From the cell containing the given text, extract its center point as [x, y] coordinate. 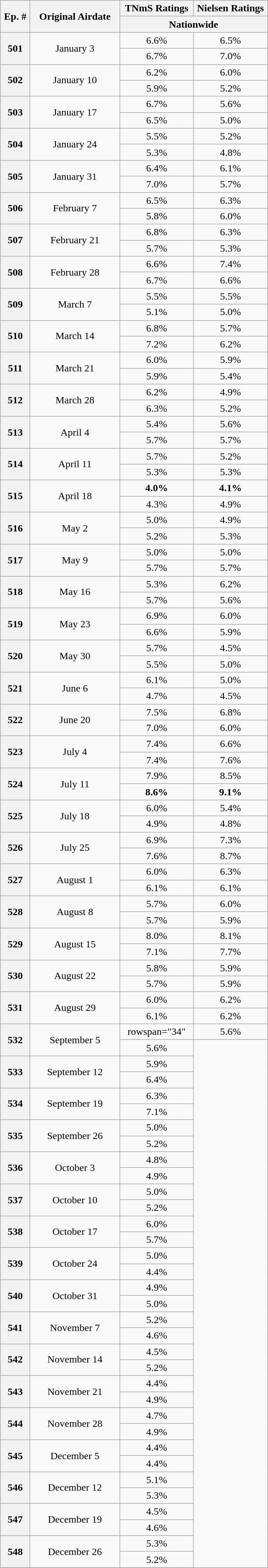
519 [15, 624]
July 4 [75, 752]
526 [15, 848]
540 [15, 1296]
August 22 [75, 976]
December 19 [75, 1520]
February 28 [75, 272]
May 9 [75, 560]
October 10 [75, 1200]
7.9% [156, 776]
February 7 [75, 208]
4.3% [156, 504]
547 [15, 1520]
8.5% [230, 776]
530 [15, 976]
548 [15, 1552]
October 24 [75, 1264]
May 16 [75, 592]
504 [15, 144]
516 [15, 528]
527 [15, 880]
510 [15, 336]
Nationwide [193, 24]
4.0% [156, 488]
May 30 [75, 656]
September 26 [75, 1136]
517 [15, 560]
January 31 [75, 176]
513 [15, 432]
September 5 [75, 1040]
532 [15, 1040]
July 18 [75, 816]
544 [15, 1423]
537 [15, 1200]
507 [15, 240]
520 [15, 656]
February 21 [75, 240]
511 [15, 368]
4.1% [230, 488]
Ep. # [15, 16]
November 28 [75, 1423]
October 31 [75, 1296]
545 [15, 1455]
531 [15, 1008]
541 [15, 1328]
January 3 [75, 48]
539 [15, 1264]
538 [15, 1232]
536 [15, 1168]
September 19 [75, 1104]
7.7% [230, 952]
July 11 [75, 784]
September 12 [75, 1072]
8.1% [230, 936]
521 [15, 688]
December 12 [75, 1487]
509 [15, 304]
506 [15, 208]
503 [15, 112]
November 21 [75, 1392]
501 [15, 48]
512 [15, 400]
Original Airdate [75, 16]
March 21 [75, 368]
8.7% [230, 856]
535 [15, 1136]
March 28 [75, 400]
March 14 [75, 336]
546 [15, 1487]
529 [15, 944]
525 [15, 816]
514 [15, 464]
533 [15, 1072]
March 7 [75, 304]
January 17 [75, 112]
December 5 [75, 1455]
June 20 [75, 720]
543 [15, 1392]
8.0% [156, 936]
534 [15, 1104]
May 23 [75, 624]
523 [15, 752]
August 1 [75, 880]
542 [15, 1360]
October 3 [75, 1168]
524 [15, 784]
May 2 [75, 528]
528 [15, 912]
7.5% [156, 712]
502 [15, 80]
November 7 [75, 1328]
June 6 [75, 688]
8.6% [156, 792]
October 17 [75, 1232]
August 15 [75, 944]
TNmS Ratings [156, 8]
November 14 [75, 1360]
April 4 [75, 432]
December 26 [75, 1552]
April 18 [75, 496]
January 10 [75, 80]
January 24 [75, 144]
522 [15, 720]
515 [15, 496]
505 [15, 176]
7.3% [230, 840]
July 25 [75, 848]
August 29 [75, 1008]
April 11 [75, 464]
518 [15, 592]
9.1% [230, 792]
August 8 [75, 912]
rowspan="34" [156, 1032]
Nielsen Ratings [230, 8]
7.2% [156, 344]
508 [15, 272]
